Locate the cell with the specified text and output its (x, y) center coordinate. 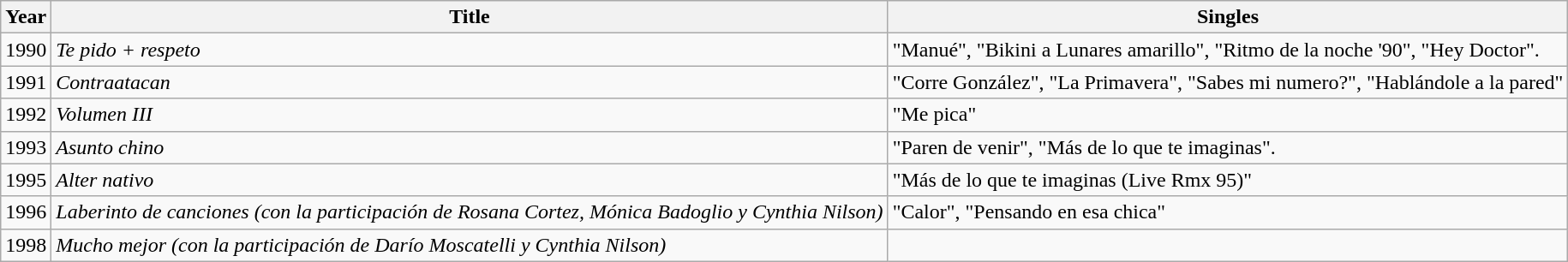
Alter nativo (470, 180)
Volumen III (470, 115)
1996 (26, 212)
1990 (26, 50)
1991 (26, 82)
Te pido + respeto (470, 50)
Laberinto de canciones (con la participación de Rosana Cortez, Mónica Badoglio y Cynthia Nilson) (470, 212)
Mucho mejor (con la participación de Darío Moscatelli y Cynthia Nilson) (470, 245)
1992 (26, 115)
"Más de lo que te imaginas (Live Rmx 95)" (1228, 180)
"Me pica" (1228, 115)
Asunto chino (470, 147)
Contraatacan (470, 82)
1998 (26, 245)
Title (470, 17)
"Manué", "Bikini a Lunares amarillo", "Ritmo de la noche '90", "Hey Doctor". (1228, 50)
"Corre González", "La Primavera", "Sabes mi numero?", "Hablándole a la pared" (1228, 82)
"Calor", "Pensando en esa chica" (1228, 212)
"Paren de venir", "Más de lo que te imaginas". (1228, 147)
Year (26, 17)
1995 (26, 180)
1993 (26, 147)
Singles (1228, 17)
